Identify which cell holds the provided text, then report its (X, Y) central coordinate. 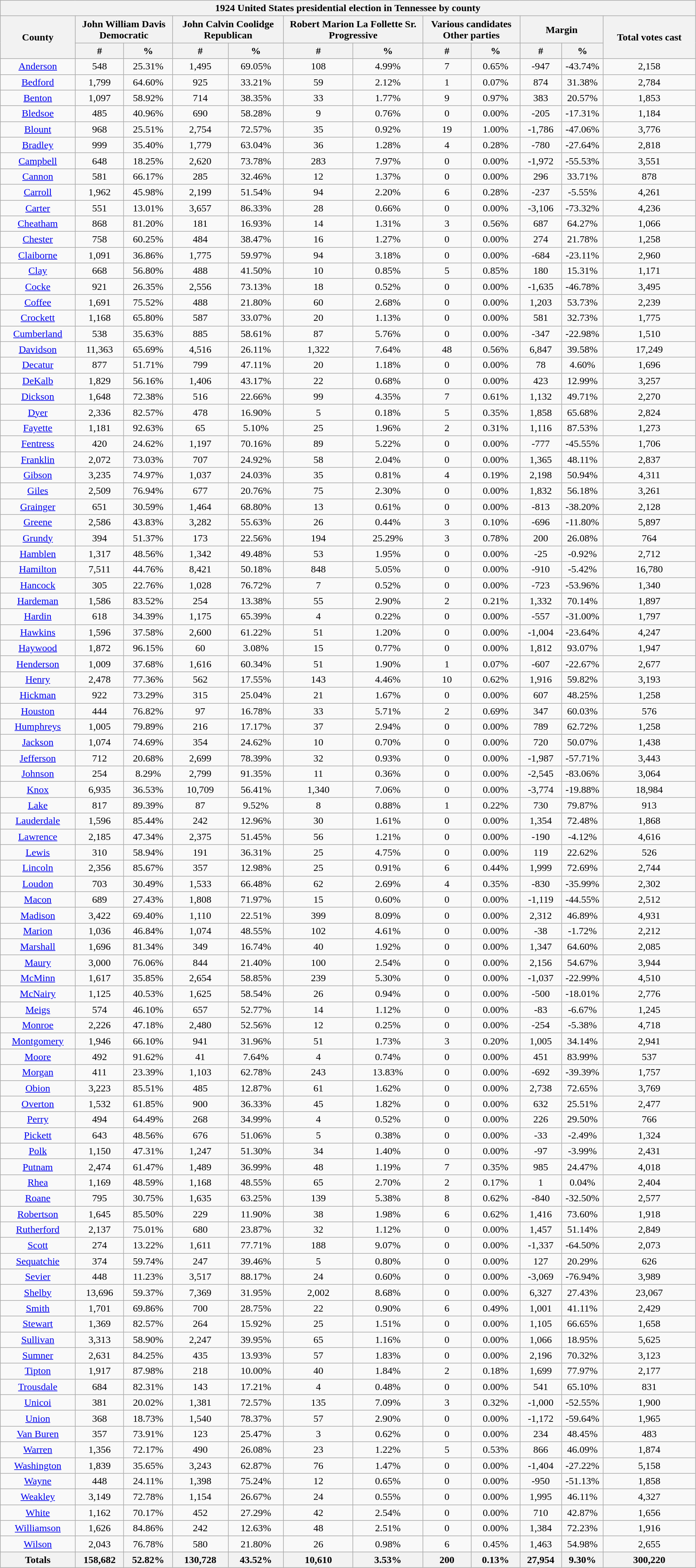
56 (318, 837)
McMinn (38, 978)
58.85% (256, 978)
Johnson (38, 774)
12.63% (256, 1528)
66.17% (148, 176)
-55.53% (582, 161)
3,235 (100, 475)
Hawkins (38, 632)
65.10% (582, 1387)
92.63% (148, 428)
537 (649, 1057)
2,655 (649, 1544)
1,616 (201, 664)
1.18% (388, 365)
Clay (38, 271)
69.05% (256, 66)
Pickett (38, 1135)
848 (318, 569)
Margin (562, 30)
97 (201, 711)
46.09% (582, 1449)
2,512 (649, 899)
2,941 (649, 1041)
394 (100, 538)
1,169 (100, 1182)
2,002 (318, 1293)
85.51% (148, 1088)
1,324 (649, 1135)
2,156 (541, 963)
DeKalb (38, 381)
Lincoln (38, 868)
0.98% (388, 1544)
941 (201, 1041)
Fayette (38, 428)
36.53% (148, 790)
-830 (541, 884)
78 (541, 365)
0.69% (496, 711)
1,322 (318, 349)
13.01% (148, 208)
20.02% (148, 1402)
2,072 (100, 460)
12.96% (256, 821)
562 (201, 679)
676 (201, 1135)
2,431 (649, 1151)
0.45% (496, 1544)
Totals (38, 1560)
73.78% (256, 161)
70.17% (148, 1513)
-947 (541, 66)
7,369 (201, 1293)
72.17% (148, 1449)
-1.72% (582, 931)
17.21% (256, 1387)
730 (541, 805)
-5.55% (582, 192)
-38.20% (582, 507)
1.96% (388, 428)
83.99% (582, 1057)
2,699 (201, 758)
1,009 (100, 664)
50.18% (256, 569)
1,918 (649, 1214)
0.21% (496, 601)
Bradley (38, 145)
538 (100, 334)
130,728 (201, 1560)
0.93% (388, 758)
2.12% (388, 82)
-32.50% (582, 1198)
-23.11% (582, 255)
18.73% (148, 1418)
Hancock (38, 585)
684 (100, 1387)
5.10% (256, 428)
25.04% (256, 695)
54.98% (582, 1544)
64.49% (148, 1120)
139 (318, 1198)
1,197 (201, 444)
25.31% (148, 66)
0.90% (388, 1308)
1,540 (201, 1418)
618 (100, 617)
712 (100, 758)
1.19% (388, 1167)
29.50% (582, 1120)
1,701 (100, 1308)
216 (201, 727)
27,954 (541, 1560)
62 (318, 884)
Lake (38, 805)
13.93% (256, 1355)
62.72% (582, 727)
494 (100, 1120)
75.01% (148, 1230)
347 (541, 711)
59 (318, 82)
-1,635 (541, 287)
28 (318, 208)
35.65% (148, 1466)
County (38, 37)
580 (201, 1544)
799 (201, 365)
1,116 (541, 428)
483 (649, 1434)
11,363 (100, 349)
632 (541, 1104)
Dickson (38, 396)
2,799 (201, 774)
-607 (541, 664)
-3,106 (541, 208)
3,422 (100, 915)
Madison (38, 915)
2,375 (201, 837)
0.76% (388, 114)
50.94% (582, 475)
31.95% (256, 1293)
76 (318, 1466)
32.73% (582, 318)
10,610 (318, 1560)
39.58% (582, 349)
-2.49% (582, 1135)
2,738 (541, 1088)
1.16% (388, 1340)
Meigs (38, 1010)
74.97% (148, 475)
1,872 (100, 648)
59.82% (582, 679)
700 (201, 1308)
6,935 (100, 790)
21.40% (256, 963)
36.99% (256, 1167)
-1,037 (541, 978)
-73.32% (582, 208)
33.71% (582, 176)
12.87% (256, 1088)
70.16% (256, 444)
1,028 (201, 585)
2.51% (388, 1528)
-57.71% (582, 758)
1,464 (201, 507)
-39.39% (582, 1072)
61.85% (148, 1104)
-44.55% (582, 899)
Sequatchie (38, 1261)
Giles (38, 491)
-6.67% (582, 1010)
62.87% (256, 1466)
135 (318, 1402)
-696 (541, 522)
-1,172 (541, 1418)
3,769 (649, 1088)
17.55% (256, 679)
687 (541, 224)
3,243 (201, 1466)
283 (318, 161)
76.94% (148, 491)
-5.38% (582, 1025)
1,510 (649, 334)
2,239 (649, 302)
1,995 (541, 1497)
13.38% (256, 601)
Robert Marion La Follette Sr.Progressive (353, 30)
73.91% (148, 1434)
Weakley (38, 1497)
2,404 (649, 1182)
239 (318, 978)
24.92% (256, 460)
2,336 (100, 412)
831 (649, 1387)
30.75% (148, 1198)
1,036 (100, 931)
75 (318, 491)
Maury (38, 963)
23.87% (256, 1230)
3.18% (388, 255)
72.69% (582, 868)
7,511 (100, 569)
1,853 (649, 98)
0.13% (496, 1560)
21.78% (582, 240)
1,347 (541, 946)
58.94% (148, 852)
43.83% (148, 522)
75.24% (256, 1481)
1,175 (201, 617)
2,849 (649, 1230)
76.06% (148, 963)
411 (100, 1072)
3,313 (100, 1340)
-3,774 (541, 790)
Cocke (38, 287)
226 (541, 1120)
85.67% (148, 868)
1.73% (388, 1041)
18 (318, 287)
1,645 (100, 1214)
925 (201, 82)
1,384 (541, 1528)
35.85% (148, 978)
1,438 (649, 742)
26.35% (148, 287)
39.46% (256, 1261)
11.23% (148, 1277)
420 (100, 444)
Crockett (38, 318)
Chester (38, 240)
229 (201, 1214)
-2,545 (541, 774)
66.10% (148, 1041)
2,477 (649, 1104)
985 (541, 1167)
30.49% (148, 884)
Overton (38, 1104)
77.97% (582, 1371)
1.00% (496, 129)
5.22% (388, 444)
2,198 (541, 475)
58 (318, 460)
1,463 (541, 1544)
47.18% (148, 1025)
913 (649, 805)
38.35% (256, 98)
42.87% (582, 1513)
-1,119 (541, 899)
51.14% (582, 1230)
Claiborne (38, 255)
-1,000 (541, 1402)
40.96% (148, 114)
648 (100, 161)
Henry (38, 679)
68.80% (256, 507)
877 (100, 365)
1,947 (649, 648)
Union (38, 1418)
72.38% (148, 396)
1,457 (541, 1230)
1,917 (100, 1371)
16.90% (256, 412)
922 (100, 695)
707 (201, 460)
56.16% (148, 381)
1,245 (649, 1010)
1,832 (541, 491)
72.65% (582, 1088)
1.83% (388, 1355)
58.54% (256, 994)
181 (201, 224)
Sevier (38, 1277)
2,226 (100, 1025)
2.70% (388, 1182)
119 (541, 852)
0.10% (496, 522)
Cannon (38, 176)
2,480 (201, 1025)
3.08% (256, 648)
Henderson (38, 664)
-35.99% (582, 884)
4,516 (201, 349)
2,818 (649, 145)
55.63% (256, 522)
-53.96% (582, 585)
62.78% (256, 1072)
1,611 (201, 1245)
310 (100, 852)
2.68% (388, 302)
1,532 (100, 1104)
Fentress (38, 444)
1,406 (201, 381)
2,196 (541, 1355)
36 (318, 145)
37 (318, 727)
Shelby (38, 1293)
1.98% (388, 1214)
300,220 (649, 1560)
0.94% (388, 994)
Jefferson (38, 758)
999 (100, 145)
10,709 (201, 790)
1,868 (649, 821)
2,600 (201, 632)
-723 (541, 585)
20.29% (582, 1261)
Cumberland (38, 334)
-17.31% (582, 114)
58.28% (256, 114)
86.33% (256, 208)
1,171 (649, 271)
73.29% (148, 695)
78.37% (256, 1418)
1.28% (388, 145)
72.78% (148, 1497)
2,620 (201, 161)
43.52% (256, 1560)
0.20% (496, 1041)
70.32% (582, 1355)
Carter (38, 208)
13,696 (100, 1293)
70.14% (582, 601)
1,897 (649, 601)
26.67% (256, 1497)
2,356 (100, 868)
868 (100, 224)
72.48% (582, 821)
69.86% (148, 1308)
13.83% (388, 1072)
36.33% (256, 1104)
Roane (38, 1198)
349 (201, 946)
17,249 (649, 349)
191 (201, 852)
-777 (541, 444)
2.94% (388, 727)
51.37% (148, 538)
65.80% (148, 318)
63.25% (256, 1198)
1,533 (201, 884)
4,931 (649, 915)
-4.12% (582, 837)
-1,786 (541, 129)
23 (318, 1449)
-33 (541, 1135)
2,677 (649, 664)
587 (201, 318)
878 (649, 176)
194 (318, 538)
368 (100, 1418)
-59.64% (582, 1418)
3,776 (649, 129)
13.22% (148, 1245)
Hardeman (38, 601)
-45.55% (582, 444)
874 (541, 82)
1.20% (388, 632)
173 (201, 538)
9.07% (388, 1245)
Perry (38, 1120)
15.31% (582, 271)
46.11% (582, 1497)
2,185 (100, 837)
1,273 (649, 428)
4,018 (649, 1167)
-83.06% (582, 774)
73.03% (148, 460)
0.91% (388, 868)
84.86% (148, 1528)
0.68% (388, 381)
48.11% (582, 460)
23.39% (148, 1072)
-500 (541, 994)
2,312 (541, 915)
34.39% (148, 617)
4,327 (649, 1497)
5.76% (388, 334)
4,510 (649, 978)
64.27% (582, 224)
4,236 (649, 208)
46.10% (148, 1010)
1,132 (541, 396)
-1,337 (541, 1245)
1.62% (388, 1088)
38 (318, 1214)
59.37% (148, 1293)
Coffee (38, 302)
-52.55% (582, 1402)
Loudon (38, 884)
1.31% (388, 224)
305 (100, 585)
-813 (541, 507)
3,000 (100, 963)
1.84% (388, 1371)
Campbell (38, 161)
27.29% (256, 1513)
Obion (38, 1088)
65.68% (582, 412)
1.82% (388, 1104)
61 (318, 1088)
1,150 (100, 1151)
2,199 (201, 192)
-910 (541, 569)
0.66% (388, 208)
2,270 (649, 396)
1,203 (541, 302)
10.00% (256, 1371)
1,808 (201, 899)
19 (447, 129)
4.99% (388, 66)
720 (541, 742)
-254 (541, 1025)
40.53% (148, 994)
710 (541, 1513)
51.06% (256, 1135)
243 (318, 1072)
551 (100, 208)
20.57% (582, 98)
451 (541, 1057)
58.92% (148, 98)
24.11% (148, 1481)
1,706 (649, 444)
76.82% (148, 711)
Humphreys (38, 727)
Grainger (38, 507)
0.49% (496, 1308)
-692 (541, 1072)
12.99% (582, 381)
0.74% (388, 1057)
6,327 (541, 1293)
25.47% (256, 1434)
-46.78% (582, 287)
444 (100, 711)
16.93% (256, 224)
1,799 (100, 82)
900 (201, 1104)
7.09% (388, 1402)
381 (100, 1402)
1.37% (388, 176)
0.31% (496, 428)
690 (201, 114)
1,658 (649, 1324)
1,342 (201, 554)
574 (100, 1010)
53 (318, 554)
158,682 (100, 1560)
1.61% (388, 821)
-780 (541, 145)
Marshall (38, 946)
22.76% (148, 585)
789 (541, 727)
-190 (541, 837)
47.34% (148, 837)
Decatur (38, 365)
5,158 (649, 1466)
87.53% (582, 428)
Hamilton (38, 569)
Hickman (38, 695)
Polk (38, 1151)
75.52% (148, 302)
39.95% (256, 1340)
2,302 (649, 884)
17.17% (256, 727)
2,586 (100, 522)
Hamblen (38, 554)
1,037 (201, 475)
51.45% (256, 837)
41.50% (256, 271)
1,626 (100, 1528)
50.07% (582, 742)
3,551 (649, 161)
3,944 (649, 963)
60.34% (256, 664)
766 (649, 1120)
0.17% (496, 1182)
-27.22% (582, 1466)
82.31% (148, 1387)
66.65% (582, 1324)
45.98% (148, 192)
55 (318, 601)
921 (100, 287)
26.11% (256, 349)
61.47% (148, 1167)
Macon (38, 899)
3.53% (388, 1560)
1,181 (100, 428)
-347 (541, 334)
White (38, 1513)
2.30% (388, 491)
35.63% (148, 334)
85.44% (148, 821)
Dyer (38, 412)
Williamson (38, 1528)
3,989 (649, 1277)
15.92% (256, 1324)
16.74% (256, 946)
76.78% (148, 1544)
Gibson (38, 475)
65.39% (256, 617)
35.40% (148, 145)
866 (541, 1449)
4.46% (388, 679)
58.61% (256, 334)
399 (318, 915)
2.04% (388, 460)
Washington (38, 1466)
56.41% (256, 790)
Tipton (38, 1371)
3,282 (201, 522)
-1,972 (541, 161)
-1,004 (541, 632)
4,311 (649, 475)
2,784 (649, 82)
85.50% (148, 1214)
-38 (541, 931)
16 (318, 240)
1,495 (201, 66)
42 (318, 1513)
79.87% (582, 805)
59.74% (148, 1261)
John Calvin CoolidgeRepublican (228, 30)
Bedford (38, 82)
844 (201, 963)
83.52% (148, 601)
764 (649, 538)
1.47% (388, 1466)
1,586 (100, 601)
4,718 (649, 1025)
0.81% (388, 475)
65.69% (148, 349)
0.25% (388, 1025)
1.21% (388, 837)
668 (100, 271)
2,577 (649, 1198)
9.30% (582, 1560)
0.80% (388, 1261)
-18.01% (582, 994)
607 (541, 695)
2,631 (100, 1355)
34.14% (582, 1041)
-31.00% (582, 617)
99 (318, 396)
1.27% (388, 240)
2,824 (649, 412)
626 (649, 1261)
3,149 (100, 1497)
268 (201, 1120)
46.89% (582, 915)
2,247 (201, 1340)
1,184 (649, 114)
478 (201, 412)
73.13% (256, 287)
4,261 (649, 192)
0.77% (388, 648)
1,757 (649, 1072)
9.52% (256, 805)
2,776 (649, 994)
2,556 (201, 287)
73.60% (582, 1214)
2,177 (649, 1371)
2.20% (388, 192)
1,625 (201, 994)
1,317 (100, 554)
53.73% (582, 302)
1,999 (541, 868)
20.76% (256, 491)
Carroll (38, 192)
885 (201, 334)
Benton (38, 98)
22.66% (256, 396)
Lauderdale (38, 821)
-76.94% (582, 1277)
1,839 (100, 1466)
24.47% (582, 1167)
33.07% (256, 318)
37.58% (148, 632)
102 (318, 931)
23,067 (649, 1293)
3,257 (649, 381)
32.46% (256, 176)
1,946 (100, 1041)
1,001 (541, 1308)
Houston (38, 711)
3,123 (649, 1355)
22.62% (582, 852)
383 (541, 98)
Anderson (38, 66)
-11.80% (582, 522)
2,073 (649, 1245)
-83 (541, 1010)
7.06% (388, 790)
1,656 (649, 1513)
1.13% (388, 318)
Total votes cast (649, 37)
-684 (541, 255)
-205 (541, 114)
63.04% (256, 145)
1,125 (100, 994)
234 (541, 1434)
28.75% (256, 1308)
79.89% (148, 727)
1,105 (541, 1324)
1,369 (100, 1324)
34 (318, 1151)
-64.50% (582, 1245)
Rutherford (38, 1230)
Morgan (38, 1072)
1.90% (388, 664)
1,091 (100, 255)
Davidson (38, 349)
49.48% (256, 554)
74.69% (148, 742)
16,780 (649, 569)
-5.42% (582, 569)
Wayne (38, 1481)
2,712 (649, 554)
Rhea (38, 1182)
0.55% (388, 1497)
22.51% (256, 915)
18,984 (649, 790)
1,635 (201, 1198)
1,354 (541, 821)
3,657 (201, 208)
5.05% (388, 569)
6,847 (541, 349)
2,158 (649, 66)
0.53% (496, 1449)
-1,404 (541, 1466)
423 (541, 381)
52.77% (256, 1010)
2,085 (649, 946)
5.30% (388, 978)
526 (649, 852)
Wilson (38, 1544)
81.34% (148, 946)
1,103 (201, 1072)
Scott (38, 1245)
Robertson (38, 1214)
714 (201, 98)
264 (201, 1324)
47.11% (256, 365)
96.15% (148, 648)
18.25% (148, 161)
36.31% (256, 852)
7.97% (388, 161)
Franklin (38, 460)
1,356 (100, 1449)
0.38% (388, 1135)
1,381 (201, 1402)
Smith (38, 1308)
11.90% (256, 1214)
3,495 (649, 287)
-1,987 (541, 758)
13 (318, 507)
51.54% (256, 192)
-47.06% (582, 129)
435 (201, 1355)
1.40% (388, 1151)
-950 (541, 1481)
30 (318, 821)
John William DavisDemocratic (124, 30)
689 (100, 899)
1,162 (100, 1513)
Monroe (38, 1025)
Sumner (38, 1355)
36.86% (148, 255)
5.38% (388, 1198)
Van Buren (38, 1434)
1.77% (388, 98)
1924 United States presidential election in Tennessee by county (348, 8)
657 (201, 1010)
100 (318, 963)
1.51% (388, 1324)
Montgomery (38, 1041)
51.71% (148, 365)
-97 (541, 1151)
4,247 (649, 632)
1,900 (649, 1402)
1.95% (388, 554)
41 (201, 1057)
61.22% (256, 632)
Moore (38, 1057)
-237 (541, 192)
2,837 (649, 460)
8.68% (388, 1293)
758 (100, 240)
47.31% (148, 1151)
2,043 (100, 1544)
285 (201, 176)
69.40% (148, 915)
1,797 (649, 617)
1,332 (541, 601)
77.36% (148, 679)
2,429 (649, 1308)
33.21% (256, 82)
Lawrence (38, 837)
-19.88% (582, 790)
0.36% (388, 774)
52.82% (148, 1560)
4.60% (582, 365)
Cheatham (38, 224)
89.39% (148, 805)
180 (541, 271)
56.18% (582, 491)
43.17% (256, 381)
34.99% (256, 1120)
296 (541, 176)
490 (201, 1449)
46.84% (148, 931)
-22.67% (582, 664)
58.90% (148, 1340)
71.97% (256, 899)
2,744 (649, 868)
1,648 (100, 396)
44.76% (148, 569)
48.45% (582, 1434)
1,247 (201, 1151)
-22.99% (582, 978)
1,416 (541, 1214)
1.92% (388, 946)
2,654 (201, 978)
Jackson (38, 742)
89 (318, 444)
Trousdale (38, 1387)
-23.64% (582, 632)
78.39% (256, 758)
60.25% (148, 240)
51.30% (256, 1151)
Knox (38, 790)
48.59% (148, 1182)
4.35% (388, 396)
81.20% (148, 224)
91.35% (256, 774)
1,398 (201, 1481)
516 (201, 396)
-3.99% (582, 1151)
4.61% (388, 931)
1,365 (541, 460)
1,489 (201, 1167)
66.48% (256, 884)
0.97% (496, 98)
3,261 (649, 491)
1.67% (388, 695)
247 (201, 1261)
3,193 (649, 679)
31.96% (256, 1041)
677 (201, 491)
91.62% (148, 1057)
484 (201, 240)
5.71% (388, 711)
8.09% (388, 915)
0.78% (496, 538)
2,509 (100, 491)
30.59% (148, 507)
Greene (38, 522)
2.69% (388, 884)
Haywood (38, 648)
3,064 (649, 774)
1,691 (100, 302)
1,699 (541, 1371)
4.75% (388, 852)
541 (541, 1387)
3,443 (649, 758)
2,960 (649, 255)
-51.13% (582, 1481)
643 (100, 1135)
0.19% (496, 475)
123 (201, 1434)
1,779 (201, 145)
452 (201, 1513)
4,616 (649, 837)
2,212 (649, 931)
968 (100, 129)
0.92% (388, 129)
680 (201, 1230)
Various candidatesOther parties (471, 30)
8,421 (201, 569)
37.68% (148, 664)
12.98% (256, 868)
48.25% (582, 695)
38.47% (256, 240)
-840 (541, 1198)
1,154 (201, 1497)
56.80% (148, 271)
-43.74% (582, 66)
45 (318, 1104)
41.11% (582, 1308)
72.23% (582, 1528)
-0.92% (582, 554)
795 (100, 1198)
703 (100, 884)
3,223 (100, 1088)
374 (100, 1261)
-27.64% (582, 145)
84.25% (148, 1355)
218 (201, 1371)
93.07% (582, 648)
McNairy (38, 994)
651 (100, 507)
1,097 (100, 98)
Marion (38, 931)
Putnam (38, 1167)
354 (201, 742)
315 (201, 695)
1,874 (649, 1449)
Lewis (38, 852)
25.29% (388, 538)
2,478 (100, 679)
0.70% (388, 742)
77.71% (256, 1245)
-25 (541, 554)
108 (318, 66)
1,962 (100, 192)
2,128 (649, 507)
54.67% (582, 963)
18.95% (582, 1340)
-3,069 (541, 1277)
817 (100, 805)
0.88% (388, 805)
0.04% (582, 1182)
1.22% (388, 1449)
1,812 (541, 648)
2,474 (100, 1167)
0.32% (496, 1402)
20.68% (148, 758)
-22.98% (582, 334)
11 (318, 774)
1,110 (201, 915)
21 (318, 695)
8.29% (148, 774)
5,897 (649, 522)
5,625 (649, 1340)
60.03% (582, 711)
Unicoi (38, 1402)
Bledsoe (38, 114)
127 (541, 1261)
16.78% (256, 711)
87.98% (148, 1371)
Stewart (38, 1324)
52.56% (256, 1025)
1,617 (100, 978)
22.56% (256, 538)
2,754 (201, 129)
59.97% (256, 255)
31.38% (582, 82)
Sullivan (38, 1340)
Hardin (38, 617)
24.03% (256, 475)
188 (318, 1245)
1,965 (649, 1418)
Grundy (38, 538)
49.71% (582, 396)
3,517 (201, 1277)
0.48% (388, 1387)
Warren (38, 1449)
76.72% (256, 585)
-557 (541, 617)
548 (100, 66)
88.17% (256, 1277)
492 (100, 1057)
2,137 (100, 1230)
576 (649, 711)
1,829 (100, 381)
Blount (38, 129)
